Pinpoint the cell where the given text exists, returning its [X, Y] midpoint coordinate. 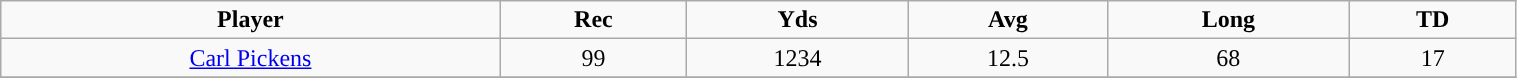
17 [1432, 58]
Yds [798, 20]
Rec [594, 20]
68 [1228, 58]
99 [594, 58]
TD [1432, 20]
1234 [798, 58]
12.5 [1008, 58]
Player [250, 20]
Long [1228, 20]
Avg [1008, 20]
Carl Pickens [250, 58]
